Find where the given text appears and provide that cell's center as [X, Y] coordinate. 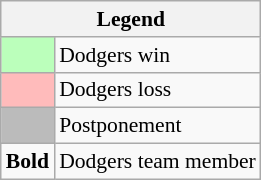
Dodgers team member [158, 162]
Bold [28, 162]
Legend [131, 19]
Postponement [158, 126]
Dodgers win [158, 55]
Dodgers loss [158, 90]
